Identify which cell holds the provided text, then report its (X, Y) central coordinate. 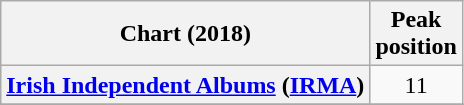
11 (416, 85)
Chart (2018) (186, 34)
Peak position (416, 34)
Irish Independent Albums (IRMA) (186, 85)
